Capture the cell that displays the provided text and extract its (X, Y) central coordinate. 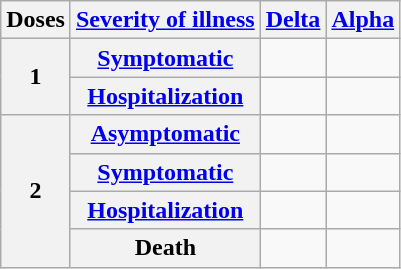
Severity of illness (165, 20)
2 (36, 191)
1 (36, 77)
Delta (293, 20)
Asymptomatic (165, 134)
Death (165, 248)
Alpha (363, 20)
Doses (36, 20)
